Detect which cell encompasses the target text, then output its [X, Y] center coordinate. 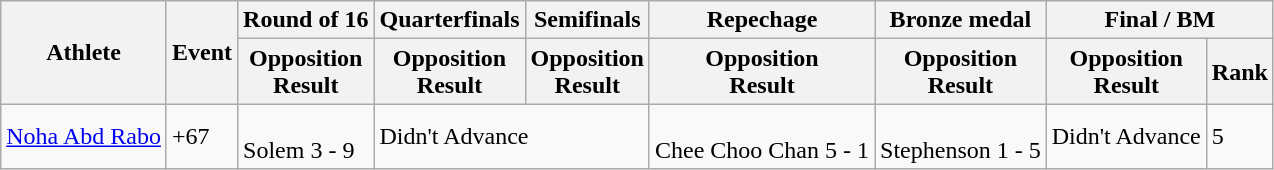
Round of 16 [306, 20]
+67 [202, 136]
Rank [1240, 72]
Chee Choo Chan 5 - 1 [762, 136]
Final / BM [1160, 20]
Event [202, 52]
Quarterfinals [450, 20]
Repechage [762, 20]
Solem 3 - 9 [306, 136]
Semifinals [587, 20]
Noha Abd Rabo [84, 136]
Athlete [84, 52]
Bronze medal [961, 20]
Stephenson 1 - 5 [961, 136]
5 [1240, 136]
